Return [X, Y] of the center of cell containing provided text 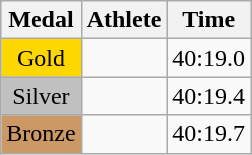
Silver [41, 96]
Medal [41, 20]
40:19.4 [209, 96]
Gold [41, 58]
Bronze [41, 134]
Time [209, 20]
40:19.7 [209, 134]
Athlete [124, 20]
40:19.0 [209, 58]
